Detect which cell encompasses the target text, then output its [x, y] center coordinate. 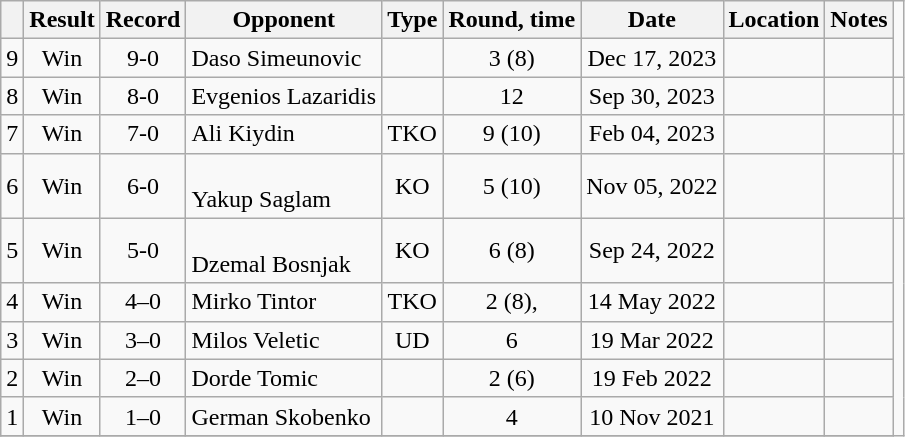
9 [12, 58]
Ali Kiydin [284, 134]
Dzemal Bosnjak [284, 250]
19 Mar 2022 [652, 340]
3 [12, 340]
Nov 05, 2022 [652, 186]
Evgenios Lazaridis [284, 96]
Date [652, 20]
Location [774, 20]
3 (8) [512, 58]
Dec 17, 2023 [652, 58]
German Skobenko [284, 416]
6-0 [143, 186]
14 May 2022 [652, 302]
1–0 [143, 416]
Dorde Tomic [284, 378]
8-0 [143, 96]
Sep 24, 2022 [652, 250]
6 (8) [512, 250]
Feb 04, 2023 [652, 134]
2–0 [143, 378]
2 [12, 378]
Milos Veletic [284, 340]
Daso Simeunovic [284, 58]
Yakup Saglam [284, 186]
2 (6) [512, 378]
Notes [859, 20]
UD [412, 340]
Mirko Tintor [284, 302]
Type [412, 20]
5 (10) [512, 186]
Record [143, 20]
Result [62, 20]
Sep 30, 2023 [652, 96]
10 Nov 2021 [652, 416]
9 (10) [512, 134]
7 [12, 134]
19 Feb 2022 [652, 378]
3–0 [143, 340]
Round, time [512, 20]
4–0 [143, 302]
5-0 [143, 250]
12 [512, 96]
5 [12, 250]
7-0 [143, 134]
1 [12, 416]
8 [12, 96]
2 (8), [512, 302]
Opponent [284, 20]
9-0 [143, 58]
